Identify which cell holds the provided text, then report its [X, Y] central coordinate. 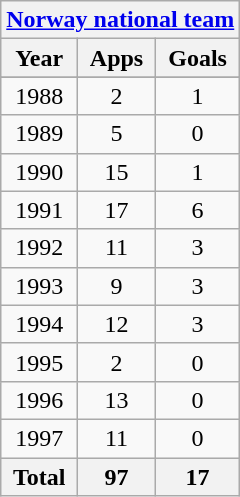
1988 [40, 96]
Apps [117, 58]
15 [117, 172]
1996 [40, 400]
13 [117, 400]
5 [117, 134]
Norway national team [120, 20]
1997 [40, 438]
1990 [40, 172]
1995 [40, 362]
Goals [197, 58]
12 [117, 324]
Year [40, 58]
1994 [40, 324]
9 [117, 286]
1989 [40, 134]
1993 [40, 286]
1992 [40, 248]
1991 [40, 210]
6 [197, 210]
97 [117, 477]
Total [40, 477]
